Pinpoint the cell where the given text exists, returning its [x, y] midpoint coordinate. 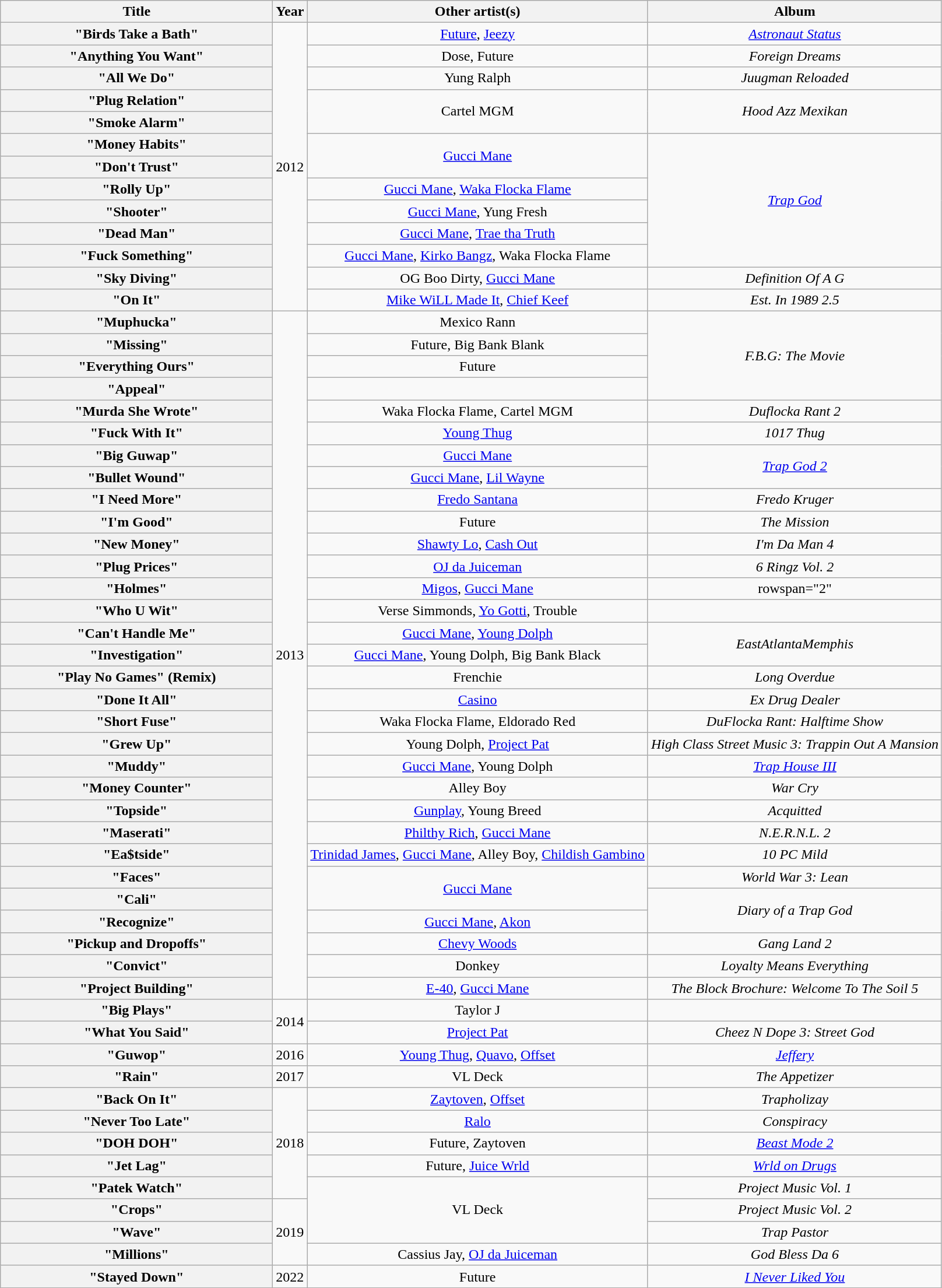
"New Money" [136, 544]
"Big Plays" [136, 1010]
"Shooter" [136, 211]
"Short Fuse" [136, 722]
Gucci Mane, Yung Fresh [478, 211]
Verse Simmonds, Yo Gotti, Trouble [478, 610]
"Millions" [136, 1254]
rowspan="2" [795, 588]
Taylor J [478, 1010]
Loyalty Means Everything [795, 966]
"Big Guwap" [136, 455]
"Missing" [136, 345]
World War 3: Lean [795, 877]
"DOH DOH" [136, 1143]
"Smoke Alarm" [136, 122]
"Sky Diving" [136, 278]
Acquitted [795, 810]
"Fuck Something" [136, 255]
"Maserati" [136, 833]
"Dead Man" [136, 233]
Trap Pastor [795, 1232]
"Who U Wit" [136, 610]
Hood Azz Mexikan [795, 111]
Young Dolph, Project Pat [478, 744]
N.E.R.N.L. 2 [795, 833]
EastAtlantaMemphis [795, 644]
"Anything You Want" [136, 56]
"Muphucka" [136, 322]
Trapholizay [795, 1099]
"Never Too Late" [136, 1121]
E-40, Gucci Mane [478, 988]
"Back On It" [136, 1099]
"Crops" [136, 1210]
Trap God [795, 200]
Cheez N Dope 3: Street God [795, 1033]
"Recognize" [136, 921]
Title [136, 12]
Album [795, 12]
Definition Of A G [795, 278]
Project Pat [478, 1033]
"Fuck With It" [136, 433]
Est. In 1989 2.5 [795, 300]
Zaytoven, Offset [478, 1099]
Future, Jeezy [478, 34]
"I Need More" [136, 500]
2017 [290, 1077]
Cartel MGM [478, 111]
"Rolly Up" [136, 189]
"Topside" [136, 810]
Conspiracy [795, 1121]
F.B.G: The Movie [795, 356]
Fredo Kruger [795, 500]
2016 [290, 1055]
"Pickup and Dropoffs" [136, 943]
Mexico Rann [478, 322]
"Patek Watch" [136, 1188]
"Holmes" [136, 588]
Mike WiLL Made It, Chief Keef [478, 300]
Future, Juice Wrld [478, 1166]
"Rain" [136, 1077]
DuFlocka Rant: Halftime Show [795, 722]
Migos, Gucci Mane [478, 588]
Gucci Mane, Lil Wayne [478, 478]
Gucci Mane, Kirko Bangz, Waka Flocka Flame [478, 255]
Ex Drug Dealer [795, 700]
"Play No Games" (Remix) [136, 678]
"Grew Up" [136, 744]
"Bullet Wound" [136, 478]
2019 [290, 1232]
Gucci Mane, Young Dolph, Big Bank Black [478, 655]
Cassius Jay, OJ da Juiceman [478, 1254]
Future, Zaytoven [478, 1143]
"Stayed Down" [136, 1276]
OG Boo Dirty, Gucci Mane [478, 278]
Year [290, 12]
Long Overdue [795, 678]
10 PC Mild [795, 855]
"Jet Lag" [136, 1166]
Diary of a Trap God [795, 910]
"On It" [136, 300]
2018 [290, 1143]
Trinidad James, Gucci Mane, Alley Boy, Childish Gambino [478, 855]
Shawty Lo, Cash Out [478, 544]
"Guwop" [136, 1055]
Other artist(s) [478, 12]
Chevy Woods [478, 943]
Trap House III [795, 766]
"Investigation" [136, 655]
"Plug Prices" [136, 566]
I Never Liked You [795, 1276]
"Can't Handle Me" [136, 633]
The Appetizer [795, 1077]
The Block Brochure: Welcome To The Soil 5 [795, 988]
"I'm Good" [136, 522]
Astronaut Status [795, 34]
2014 [290, 1022]
The Mission [795, 522]
Foreign Dreams [795, 56]
"All We Do" [136, 78]
"Don't Trust" [136, 167]
"What You Said" [136, 1033]
Duflocka Rant 2 [795, 411]
"Wave" [136, 1232]
Ralo [478, 1121]
Young Thug, Quavo, Offset [478, 1055]
High Class Street Music 3: Trappin Out A Mansion [795, 744]
War Cry [795, 788]
Dose, Future [478, 56]
Waka Flocka Flame, Eldorado Red [478, 722]
Young Thug [478, 433]
2013 [290, 655]
Jeffery [795, 1055]
1017 Thug [795, 433]
"Done It All" [136, 700]
God Bless Da 6 [795, 1254]
Philthy Rich, Gucci Mane [478, 833]
Future, Big Bank Blank [478, 345]
Gucci Mane, Trae tha Truth [478, 233]
Gucci Mane, Akon [478, 921]
Fredo Santana [478, 500]
"Everything Ours" [136, 367]
6 Ringz Vol. 2 [795, 566]
2022 [290, 1276]
Gunplay, Young Breed [478, 810]
2012 [290, 167]
Juugman Reloaded [795, 78]
"Ea$tside" [136, 855]
Casino [478, 700]
"Cali" [136, 899]
Frenchie [478, 678]
Alley Boy [478, 788]
Waka Flocka Flame, Cartel MGM [478, 411]
"Money Counter" [136, 788]
"Project Building" [136, 988]
"Murda She Wrote" [136, 411]
OJ da Juiceman [478, 566]
"Money Habits" [136, 145]
"Faces" [136, 877]
Trap God 2 [795, 466]
Beast Mode 2 [795, 1143]
"Convict" [136, 966]
Gang Land 2 [795, 943]
"Appeal" [136, 389]
Project Music Vol. 1 [795, 1188]
Yung Ralph [478, 78]
"Birds Take a Bath" [136, 34]
"Plug Relation" [136, 100]
Project Music Vol. 2 [795, 1210]
Gucci Mane, Waka Flocka Flame [478, 189]
Wrld on Drugs [795, 1166]
Donkey [478, 966]
I'm Da Man 4 [795, 544]
"Muddy" [136, 766]
